Scan for the cell matching the given text and deliver its [x, y] coordinate at center. 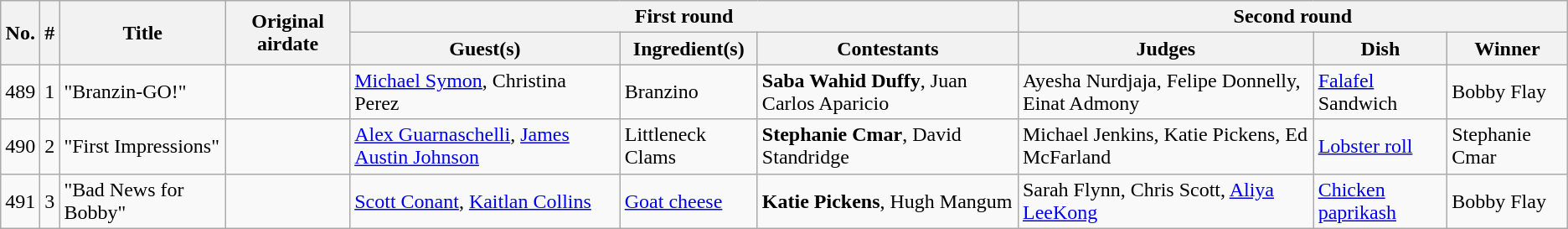
First round [684, 17]
Littleneck Clams [689, 146]
490 [20, 146]
Judges [1166, 49]
Second round [1292, 17]
491 [20, 201]
Chicken paprikash [1380, 201]
Stephanie Cmar [1508, 146]
Katie Pickens, Hugh Mangum [888, 201]
Winner [1508, 49]
Lobster roll [1380, 146]
Dish [1380, 49]
Saba Wahid Duffy, Juan Carlos Aparicio [888, 92]
No. [20, 33]
Alex Guarnaschelli, James Austin Johnson [486, 146]
Contestants [888, 49]
"Bad News for Bobby" [142, 201]
1 [50, 92]
Title [142, 33]
Falafel Sandwich [1380, 92]
Michael Jenkins, Katie Pickens, Ed McFarland [1166, 146]
Goat cheese [689, 201]
# [50, 33]
Michael Symon, Christina Perez [486, 92]
Branzino [689, 92]
2 [50, 146]
489 [20, 92]
3 [50, 201]
Original airdate [288, 33]
"First Impressions" [142, 146]
Scott Conant, Kaitlan Collins [486, 201]
"Branzin-GO!" [142, 92]
Ayesha Nurdjaja, Felipe Donnelly, Einat Admony [1166, 92]
Stephanie Cmar, David Standridge [888, 146]
Ingredient(s) [689, 49]
Guest(s) [486, 49]
Sarah Flynn, Chris Scott, Aliya LeeKong [1166, 201]
